Detect which cell encompasses the target text, then output its (X, Y) center coordinate. 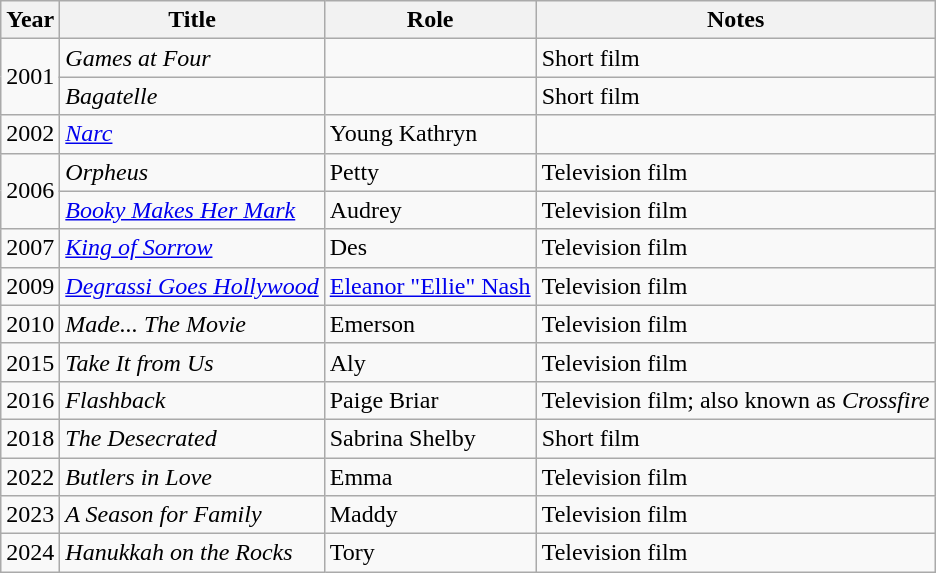
Sabrina Shelby (430, 438)
Orpheus (192, 172)
Hanukkah on the Rocks (192, 553)
Made... The Movie (192, 324)
2016 (30, 400)
Emma (430, 477)
Audrey (430, 210)
Notes (736, 20)
2006 (30, 191)
2009 (30, 286)
Bagatelle (192, 96)
2002 (30, 134)
Booky Makes Her Mark (192, 210)
Maddy (430, 515)
Title (192, 20)
Aly (430, 362)
A Season for Family (192, 515)
Butlers in Love (192, 477)
2001 (30, 77)
The Desecrated (192, 438)
Role (430, 20)
2015 (30, 362)
Eleanor "Ellie" Nash (430, 286)
2010 (30, 324)
Paige Briar (430, 400)
2024 (30, 553)
2007 (30, 248)
Flashback (192, 400)
Petty (430, 172)
Television film; also known as Crossfire (736, 400)
King of Sorrow (192, 248)
2018 (30, 438)
Games at Four (192, 58)
Year (30, 20)
Tory (430, 553)
Des (430, 248)
Narc (192, 134)
Degrassi Goes Hollywood (192, 286)
2022 (30, 477)
2023 (30, 515)
Take It from Us (192, 362)
Emerson (430, 324)
Young Kathryn (430, 134)
